Capture the cell that displays the provided text and extract its (X, Y) central coordinate. 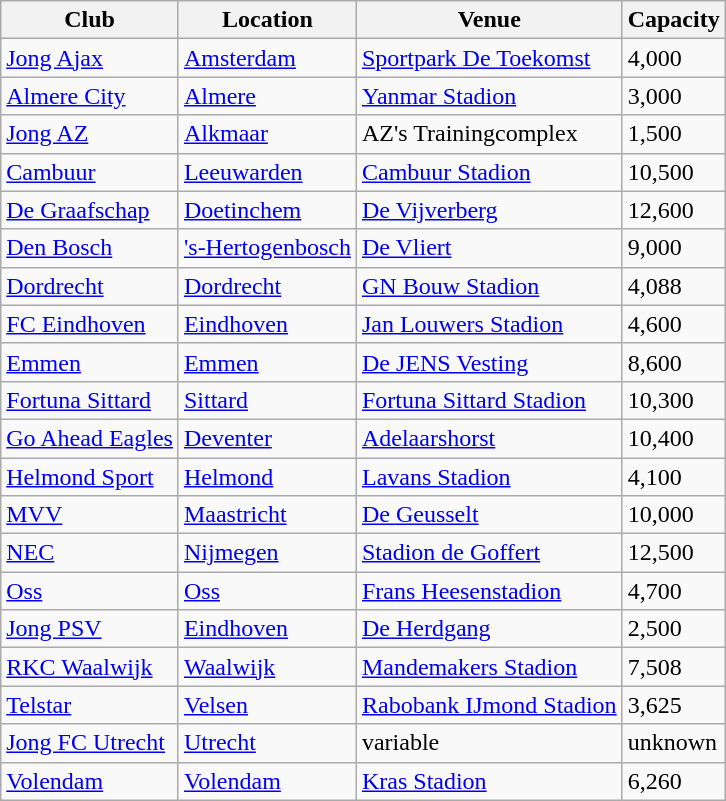
Alkmaar (267, 134)
10,000 (674, 515)
Helmond (267, 477)
10,400 (674, 438)
8,600 (674, 362)
Adelaarshorst (489, 438)
Jong FC Utrecht (90, 743)
Doetinchem (267, 210)
De Graafschap (90, 210)
Den Bosch (90, 248)
Venue (489, 20)
4,100 (674, 477)
Kras Stadion (489, 781)
3,625 (674, 705)
unknown (674, 743)
De JENS Vesting (489, 362)
Telstar (90, 705)
9,000 (674, 248)
Deventer (267, 438)
De Vijverberg (489, 210)
4,000 (674, 58)
Almere (267, 96)
's-Hertogenbosch (267, 248)
Jong Ajax (90, 58)
Helmond Sport (90, 477)
Capacity (674, 20)
1,500 (674, 134)
Location (267, 20)
Yanmar Stadion (489, 96)
Sittard (267, 400)
Fortuna Sittard Stadion (489, 400)
variable (489, 743)
6,260 (674, 781)
NEC (90, 553)
12,600 (674, 210)
De Vliert (489, 248)
AZ's Trainingcomplex (489, 134)
Rabobank IJmond Stadion (489, 705)
Go Ahead Eagles (90, 438)
Cambuur Stadion (489, 172)
Jan Louwers Stadion (489, 324)
Jong PSV (90, 629)
Waalwijk (267, 667)
2,500 (674, 629)
Amsterdam (267, 58)
Nijmegen (267, 553)
3,000 (674, 96)
GN Bouw Stadion (489, 286)
Club (90, 20)
Velsen (267, 705)
Fortuna Sittard (90, 400)
De Herdgang (489, 629)
MVV (90, 515)
FC Eindhoven (90, 324)
Jong AZ (90, 134)
4,600 (674, 324)
De Geusselt (489, 515)
Cambuur (90, 172)
10,500 (674, 172)
RKC Waalwijk (90, 667)
Stadion de Goffert (489, 553)
12,500 (674, 553)
4,700 (674, 591)
Almere City (90, 96)
Leeuwarden (267, 172)
7,508 (674, 667)
Lavans Stadion (489, 477)
Maastricht (267, 515)
Sportpark De Toekomst (489, 58)
10,300 (674, 400)
Utrecht (267, 743)
Frans Heesenstadion (489, 591)
4,088 (674, 286)
Mandemakers Stadion (489, 667)
